For the text-containing cell, return its midpoint in [x, y] coordinate format. 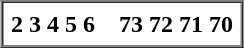
2 3 4 5 6 73 72 71 70 [122, 24]
